Determine the (x, y) coordinate at the center of the cell enclosing the given text.  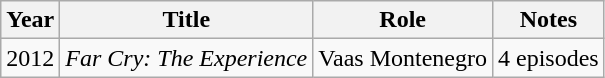
Title (186, 20)
Role (403, 20)
Year (30, 20)
2012 (30, 58)
Notes (548, 20)
4 episodes (548, 58)
Vaas Montenegro (403, 58)
Far Cry: The Experience (186, 58)
